Detect which cell encompasses the target text, then output its [X, Y] center coordinate. 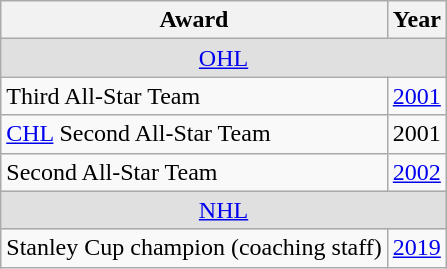
2019 [416, 248]
Award [194, 20]
Third All-Star Team [194, 96]
OHL [224, 58]
Year [416, 20]
NHL [224, 210]
CHL Second All-Star Team [194, 134]
Stanley Cup champion (coaching staff) [194, 248]
Second All-Star Team [194, 172]
2002 [416, 172]
